Scan for the cell matching the given text and deliver its [x, y] coordinate at center. 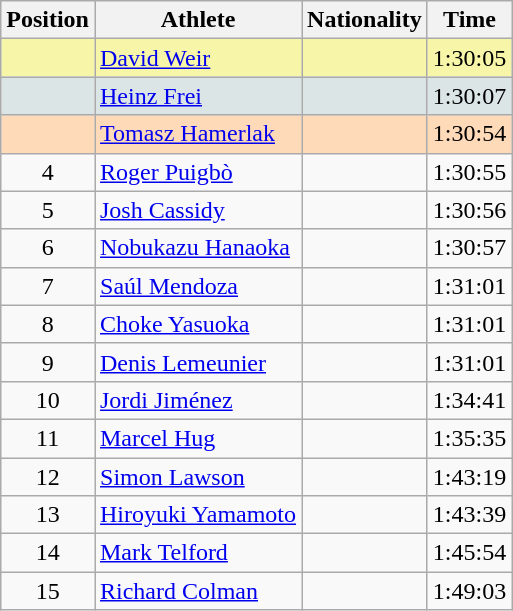
1:35:35 [469, 438]
Nobukazu Hanaoka [198, 248]
Athlete [198, 20]
Hiroyuki Yamamoto [198, 515]
9 [48, 362]
1:30:57 [469, 248]
1:30:55 [469, 172]
1:30:05 [469, 58]
1:45:54 [469, 553]
11 [48, 438]
6 [48, 248]
1:49:03 [469, 591]
13 [48, 515]
Tomasz Hamerlak [198, 134]
1:34:41 [469, 400]
Heinz Frei [198, 96]
5 [48, 210]
David Weir [198, 58]
1:30:54 [469, 134]
Jordi Jiménez [198, 400]
8 [48, 324]
10 [48, 400]
1:30:07 [469, 96]
14 [48, 553]
15 [48, 591]
Marcel Hug [198, 438]
Mark Telford [198, 553]
Time [469, 20]
1:30:56 [469, 210]
Roger Puigbò [198, 172]
Josh Cassidy [198, 210]
Saúl Mendoza [198, 286]
Nationality [365, 20]
Denis Lemeunier [198, 362]
Richard Colman [198, 591]
7 [48, 286]
12 [48, 477]
Position [48, 20]
4 [48, 172]
1:43:39 [469, 515]
Simon Lawson [198, 477]
Choke Yasuoka [198, 324]
1:43:19 [469, 477]
